Capture the cell that displays the provided text and extract its (X, Y) central coordinate. 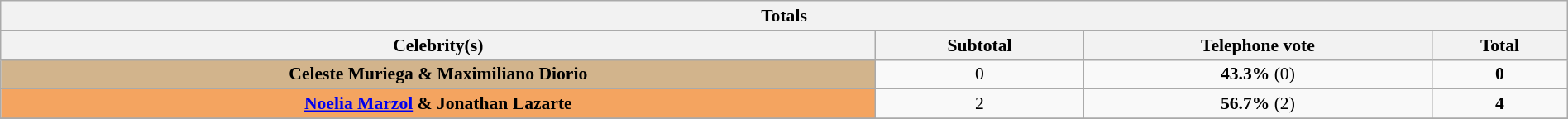
Telephone vote (1258, 45)
Noelia Marzol & Jonathan Lazarte (438, 104)
Celeste Muriega & Maximiliano Diorio (438, 74)
4 (1500, 104)
56.7% (2) (1258, 104)
Totals (784, 16)
2 (979, 104)
Total (1500, 45)
43.3% (0) (1258, 74)
Celebrity(s) (438, 45)
Subtotal (979, 45)
